Provide the [X, Y] coordinate of the cell's center where the given text is located.  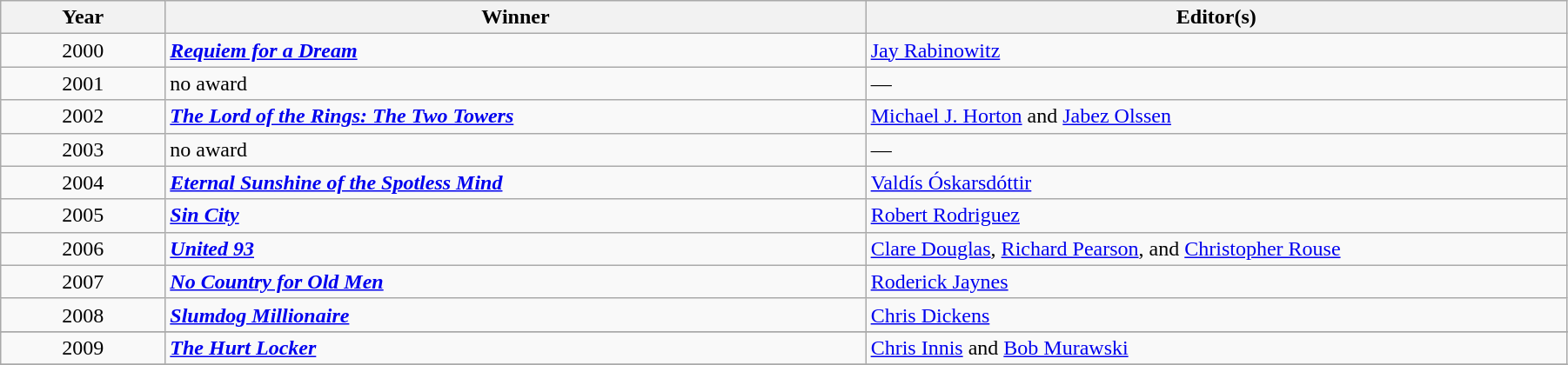
2008 [84, 315]
Winner [515, 17]
2003 [84, 149]
2002 [84, 116]
Editor(s) [1216, 17]
2005 [84, 216]
2009 [84, 348]
Eternal Sunshine of the Spotless Mind [515, 182]
2004 [84, 182]
Sin City [515, 216]
2006 [84, 249]
Slumdog Millionaire [515, 315]
Robert Rodriguez [1216, 216]
Jay Rabinowitz [1216, 50]
Roderick Jaynes [1216, 282]
Valdís Óskarsdóttir [1216, 182]
2000 [84, 50]
The Hurt Locker [515, 348]
No Country for Old Men [515, 282]
Chris Dickens [1216, 315]
Michael J. Horton and Jabez Olssen [1216, 116]
2007 [84, 282]
United 93 [515, 249]
Requiem for a Dream [515, 50]
Year [84, 17]
2001 [84, 83]
Clare Douglas, Richard Pearson, and Christopher Rouse [1216, 249]
The Lord of the Rings: The Two Towers [515, 116]
Chris Innis and Bob Murawski [1216, 348]
